Determine the [x, y] coordinate at the center of the cell enclosing the given text.  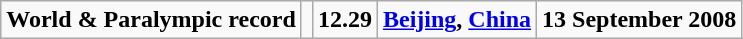
World & Paralympic record [152, 20]
13 September 2008 [640, 20]
12.29 [344, 20]
Beijing, China [456, 20]
